Extract the (X, Y) coordinate from the center of the cell holding the provided text.  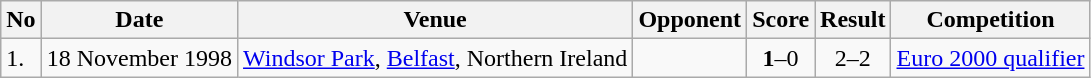
Euro 2000 qualifier (990, 58)
Venue (436, 20)
Windsor Park, Belfast, Northern Ireland (436, 58)
2–2 (853, 58)
1. (21, 58)
1–0 (781, 58)
Result (853, 20)
Score (781, 20)
Competition (990, 20)
Date (139, 20)
18 November 1998 (139, 58)
No (21, 20)
Opponent (690, 20)
